Locate the cell with the specified text and output its [x, y] center coordinate. 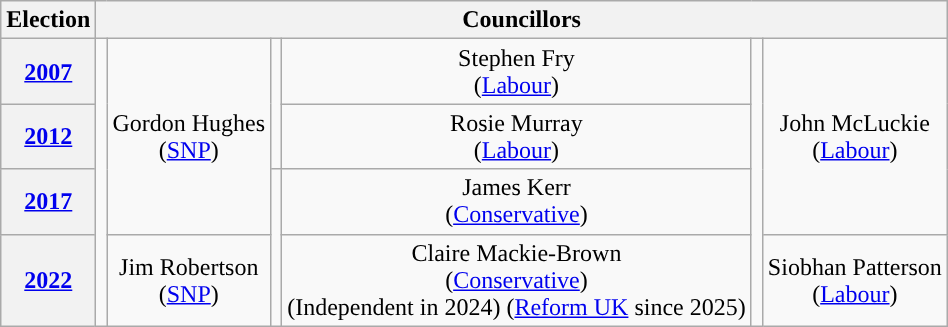
James Kerr(Conservative) [517, 202]
Election [48, 20]
Gordon Hughes(SNP) [189, 136]
2017 [48, 202]
2022 [48, 280]
John McLuckie(Labour) [854, 136]
2012 [48, 136]
Councillors [522, 20]
Stephen Fry(Labour) [517, 72]
Siobhan Patterson(Labour) [854, 280]
Jim Robertson(SNP) [189, 280]
2007 [48, 72]
Rosie Murray(Labour) [517, 136]
Claire Mackie-Brown(Conservative)(Independent in 2024) (Reform UK since 2025) [517, 280]
